Extract the [X, Y] coordinate from the center of the cell holding the provided text.  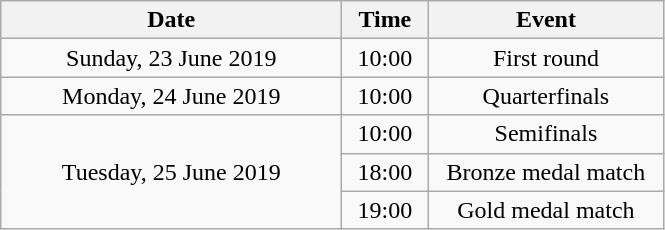
Bronze medal match [546, 172]
First round [546, 58]
19:00 [385, 210]
Event [546, 20]
Date [172, 20]
Tuesday, 25 June 2019 [172, 172]
Gold medal match [546, 210]
Monday, 24 June 2019 [172, 96]
Semifinals [546, 134]
Time [385, 20]
18:00 [385, 172]
Sunday, 23 June 2019 [172, 58]
Quarterfinals [546, 96]
